Capture the cell that displays the provided text and extract its (x, y) central coordinate. 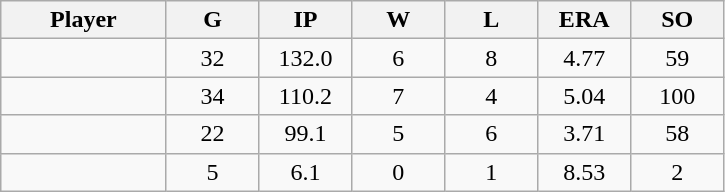
32 (212, 58)
L (492, 20)
8.53 (584, 172)
5.04 (584, 96)
SO (678, 20)
8 (492, 58)
0 (398, 172)
G (212, 20)
ERA (584, 20)
22 (212, 134)
110.2 (306, 96)
3.71 (584, 134)
58 (678, 134)
132.0 (306, 58)
1 (492, 172)
4 (492, 96)
99.1 (306, 134)
100 (678, 96)
2 (678, 172)
4.77 (584, 58)
Player (84, 20)
34 (212, 96)
IP (306, 20)
W (398, 20)
6.1 (306, 172)
7 (398, 96)
59 (678, 58)
